Determine the [x, y] coordinate at the center of the cell enclosing the given text.  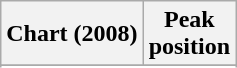
Peakposition [189, 34]
Chart (2008) [72, 34]
